Identify which cell holds the provided text, then report its (X, Y) central coordinate. 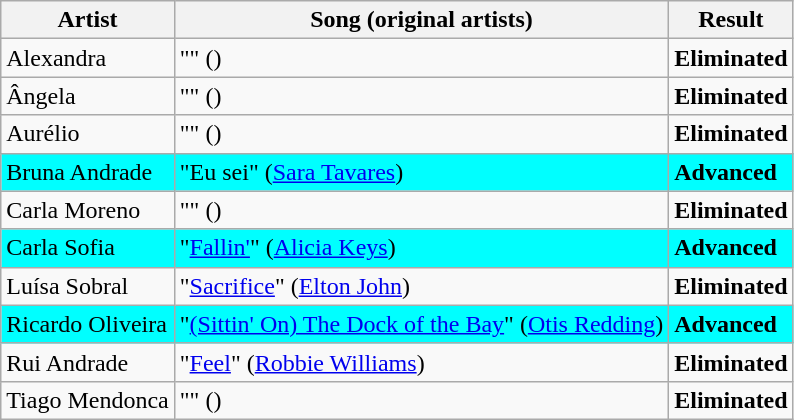
Result (731, 20)
Tiago Mendonca (88, 400)
Song (original artists) (421, 20)
Bruna Andrade (88, 172)
"Fallin'" (Alicia Keys) (421, 248)
"(Sittin' On) The Dock of the Bay" (Otis Redding) (421, 324)
Carla Moreno (88, 210)
Alexandra (88, 58)
Artist (88, 20)
"Sacrifice" (Elton John) (421, 286)
"Feel" (Robbie Williams) (421, 362)
Aurélio (88, 134)
Ângela (88, 96)
Rui Andrade (88, 362)
"Eu sei" (Sara Tavares) (421, 172)
Carla Sofia (88, 248)
Ricardo Oliveira (88, 324)
Luísa Sobral (88, 286)
